For the text-containing cell, return its midpoint in [x, y] coordinate format. 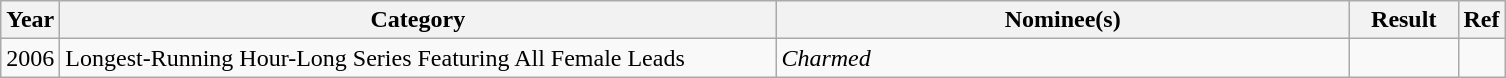
Nominee(s) [1063, 20]
Charmed [1063, 58]
Year [30, 20]
2006 [30, 58]
Result [1404, 20]
Ref [1482, 20]
Longest-Running Hour-Long Series Featuring All Female Leads [418, 58]
Category [418, 20]
